Detect which cell encompasses the target text, then output its (X, Y) center coordinate. 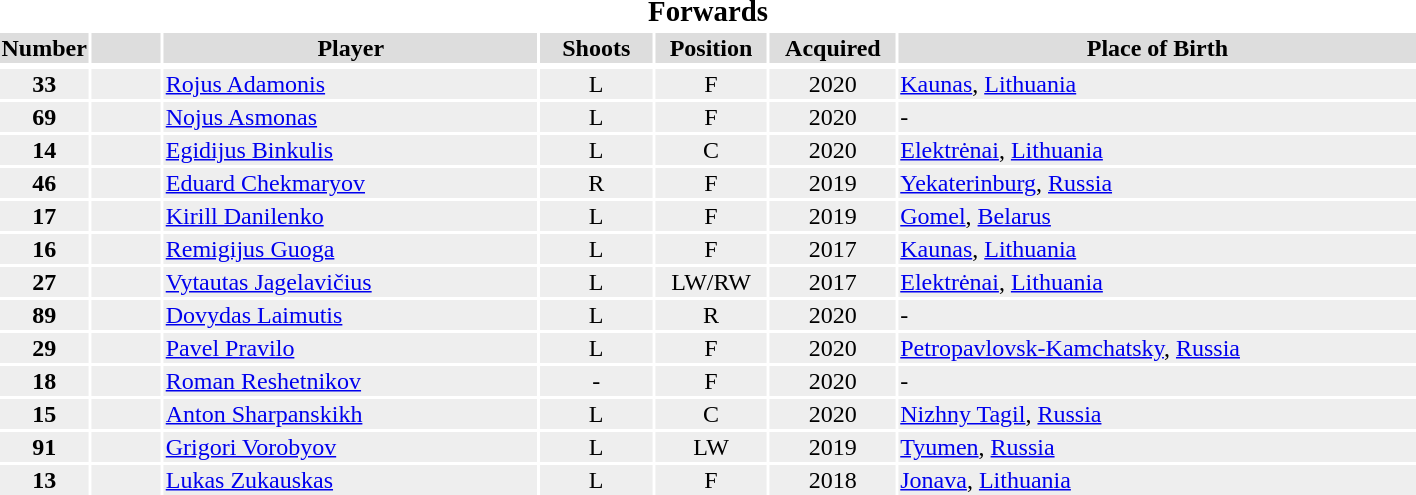
89 (44, 315)
69 (44, 117)
Nizhny Tagil, Russia (1158, 414)
Jonava, Lithuania (1158, 480)
Eduard Chekmaryov (350, 183)
18 (44, 381)
Position (711, 48)
Egidijus Binkulis (350, 150)
Shoots (596, 48)
13 (44, 480)
Player (350, 48)
LW (711, 447)
2018 (833, 480)
17 (44, 216)
27 (44, 282)
Grigori Vorobyov (350, 447)
16 (44, 249)
Pavel Pravilo (350, 348)
46 (44, 183)
Vytautas Jagelavičius (350, 282)
Acquired (833, 48)
91 (44, 447)
29 (44, 348)
Yekaterinburg, Russia (1158, 183)
Dovydas Laimutis (350, 315)
Remigijus Guoga (350, 249)
33 (44, 84)
Place of Birth (1158, 48)
Rojus Adamonis (350, 84)
Petropavlovsk-Kamchatsky, Russia (1158, 348)
LW/RW (711, 282)
14 (44, 150)
Nojus Asmonas (350, 117)
Number (44, 48)
Tyumen, Russia (1158, 447)
15 (44, 414)
Kirill Danilenko (350, 216)
Anton Sharpanskikh (350, 414)
Roman Reshetnikov (350, 381)
Gomel, Belarus (1158, 216)
Lukas Zukauskas (350, 480)
